Pinpoint the cell where the given text exists, returning its [X, Y] midpoint coordinate. 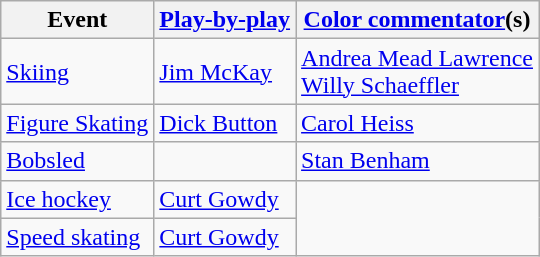
Jim McKay [225, 72]
Skiing [78, 72]
Stan Benham [418, 161]
Play-by-play [225, 20]
Event [78, 20]
Andrea Mead LawrenceWilly Schaeffler [418, 72]
Ice hockey [78, 199]
Color commentator(s) [418, 20]
Bobsled [78, 161]
Carol Heiss [418, 123]
Figure Skating [78, 123]
Speed skating [78, 237]
Dick Button [225, 123]
